Pinpoint the cell where the given text exists, returning its [x, y] midpoint coordinate. 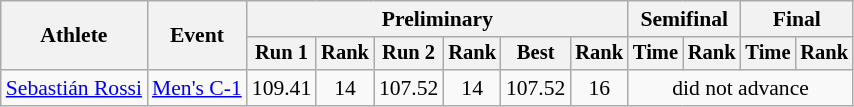
Sebastián Rossi [74, 88]
Event [197, 36]
Semifinal [684, 19]
did not advance [740, 88]
Men's C-1 [197, 88]
16 [599, 88]
Run 1 [282, 54]
Final [797, 19]
Run 2 [408, 54]
Preliminary [438, 19]
Best [536, 54]
109.41 [282, 88]
Athlete [74, 36]
